Pinpoint the cell where the given text exists, returning its [X, Y] midpoint coordinate. 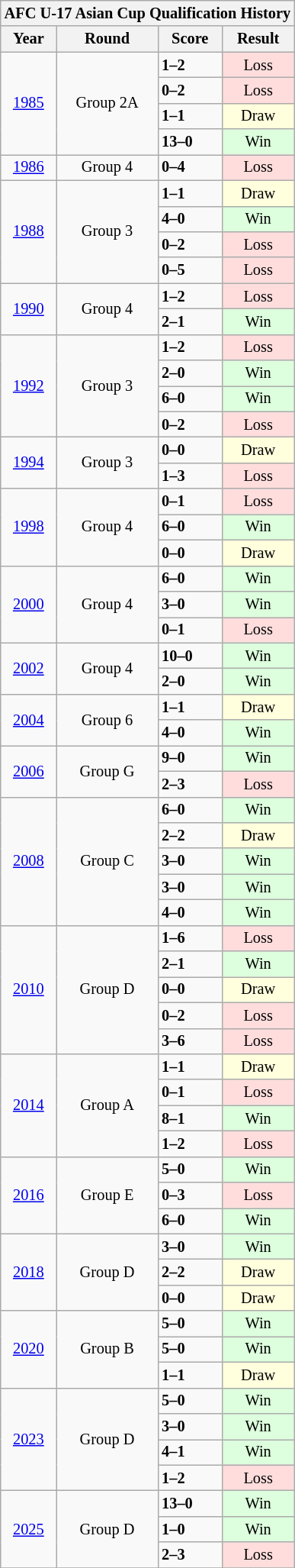
2004 [29, 719]
0–3 [190, 1195]
2002 [29, 669]
Group B [107, 1350]
1992 [29, 386]
Group C [107, 861]
Group G [107, 771]
Score [190, 39]
1986 [29, 167]
0–4 [190, 167]
Result [258, 39]
0–5 [190, 270]
2000 [29, 605]
1–3 [190, 476]
AFC U-17 Asian Cup Qualification History [148, 13]
1988 [29, 232]
1985 [29, 104]
2023 [29, 1440]
1994 [29, 463]
1–0 [190, 1529]
2006 [29, 771]
Year [29, 39]
4–1 [190, 1452]
2025 [29, 1528]
2018 [29, 1272]
Group A [107, 1105]
2014 [29, 1105]
10–0 [190, 656]
Group E [107, 1195]
9–0 [190, 758]
2016 [29, 1195]
1–6 [190, 938]
8–1 [190, 1118]
3–6 [190, 1041]
2020 [29, 1350]
Group 6 [107, 719]
1990 [29, 308]
Group 2A [107, 104]
2010 [29, 989]
1998 [29, 527]
Round [107, 39]
2008 [29, 861]
